Scan for the cell matching the given text and deliver its [x, y] coordinate at center. 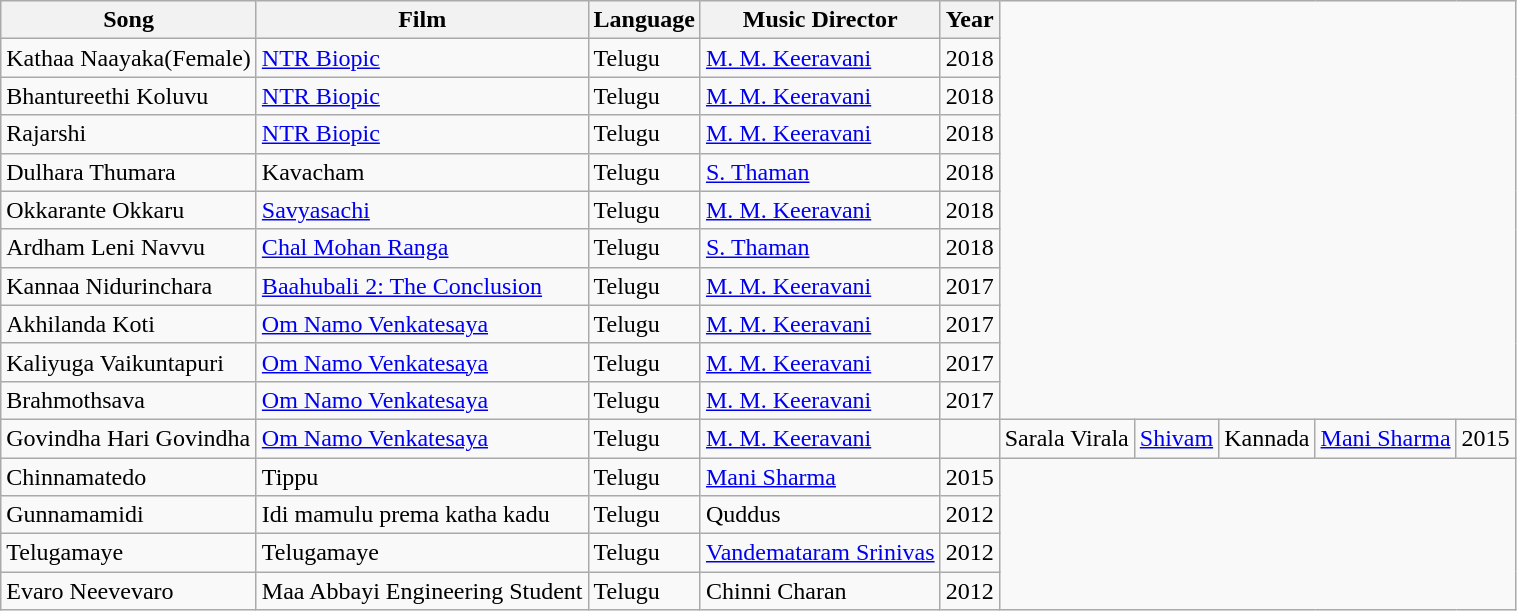
Kathaa Naayaka(Female) [129, 58]
Maa Abbayi Engineering Student [422, 591]
Kannaa Nidurinchara [129, 286]
Okkarante Okkaru [129, 210]
Baahubali 2: The Conclusion [422, 286]
Brahmothsava [129, 400]
Music Director [820, 20]
Savyasachi [422, 210]
Tippu [422, 477]
Chinnamatedo [129, 477]
Shivam [1176, 438]
Idi mamulu prema katha kadu [422, 515]
Language [644, 20]
Dulhara Thumara [129, 172]
Kaliyuga Vaikuntapuri [129, 362]
Akhilanda Koti [129, 324]
Evaro Neevevaro [129, 591]
Govindha Hari Govindha [129, 438]
Song [129, 20]
Year [970, 20]
Film [422, 20]
Quddus [820, 515]
Gunnamamidi [129, 515]
Chinni Charan [820, 591]
Bhantureethi Koluvu [129, 96]
Kavacham [422, 172]
Chal Mohan Ranga [422, 248]
Vandemataram Srinivas [820, 553]
Kannada [1267, 438]
Rajarshi [129, 134]
Sarala Virala [1066, 438]
Ardham Leni Navvu [129, 248]
